Output the [X, Y] coordinate of the center of the cell containing the given text.  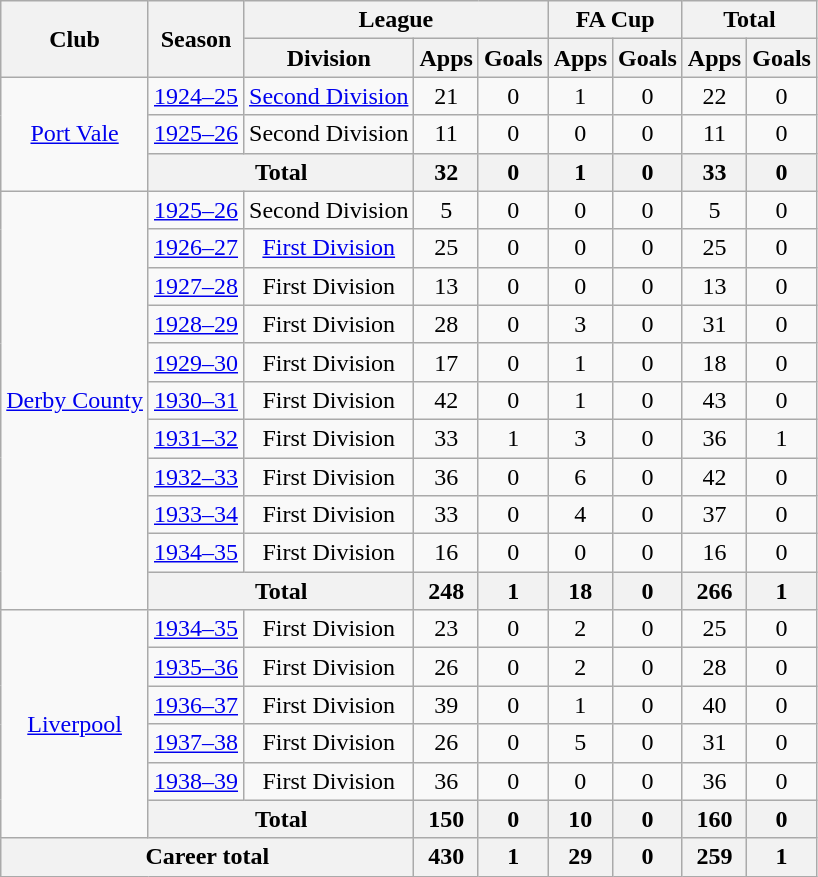
37 [714, 515]
Port Vale [75, 134]
4 [580, 515]
430 [446, 857]
Division [329, 58]
39 [446, 705]
Derby County [75, 400]
Liverpool [75, 724]
259 [714, 857]
1935–36 [196, 667]
1924–25 [196, 96]
1927–28 [196, 286]
1933–34 [196, 515]
1926–27 [196, 248]
17 [446, 362]
Career total [208, 857]
266 [714, 591]
Season [196, 39]
FA Cup [615, 20]
29 [580, 857]
1938–39 [196, 781]
32 [446, 172]
160 [714, 819]
1931–32 [196, 438]
1930–31 [196, 400]
6 [580, 477]
League [396, 20]
21 [446, 96]
1932–33 [196, 477]
1928–29 [196, 324]
10 [580, 819]
23 [446, 629]
150 [446, 819]
Club [75, 39]
40 [714, 705]
248 [446, 591]
1937–38 [196, 743]
1936–37 [196, 705]
22 [714, 96]
1929–30 [196, 362]
43 [714, 400]
